Detect which cell encompasses the target text, then output its [x, y] center coordinate. 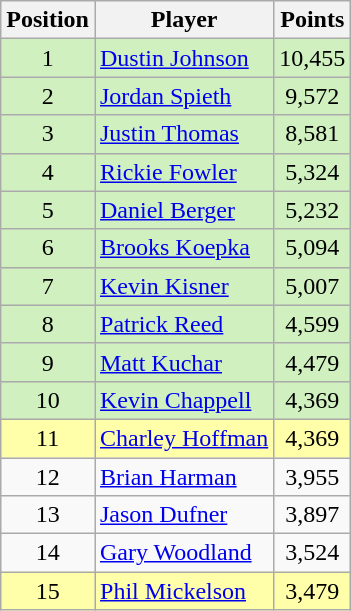
Kevin Kisner [184, 286]
15 [48, 591]
Brooks Koepka [184, 248]
2 [48, 96]
Jason Dufner [184, 515]
9 [48, 362]
3,479 [312, 591]
1 [48, 58]
5,007 [312, 286]
Phil Mickelson [184, 591]
3 [48, 134]
Rickie Fowler [184, 172]
7 [48, 286]
4 [48, 172]
Gary Woodland [184, 553]
5,094 [312, 248]
Dustin Johnson [184, 58]
5,232 [312, 210]
12 [48, 477]
8,581 [312, 134]
8 [48, 324]
3,955 [312, 477]
Daniel Berger [184, 210]
Player [184, 20]
4,599 [312, 324]
13 [48, 515]
Points [312, 20]
Matt Kuchar [184, 362]
6 [48, 248]
Jordan Spieth [184, 96]
Position [48, 20]
14 [48, 553]
11 [48, 438]
Justin Thomas [184, 134]
10,455 [312, 58]
9,572 [312, 96]
5 [48, 210]
Kevin Chappell [184, 400]
Patrick Reed [184, 324]
3,524 [312, 553]
10 [48, 400]
3,897 [312, 515]
5,324 [312, 172]
4,479 [312, 362]
Brian Harman [184, 477]
Charley Hoffman [184, 438]
